Return the (X, Y) coordinate for the center point of the cell that contains the specified text.  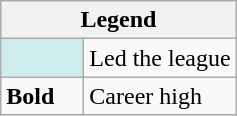
Led the league (160, 58)
Bold (42, 96)
Career high (160, 96)
Legend (118, 20)
